Return the (X, Y) coordinate for the center point of the cell that contains the specified text.  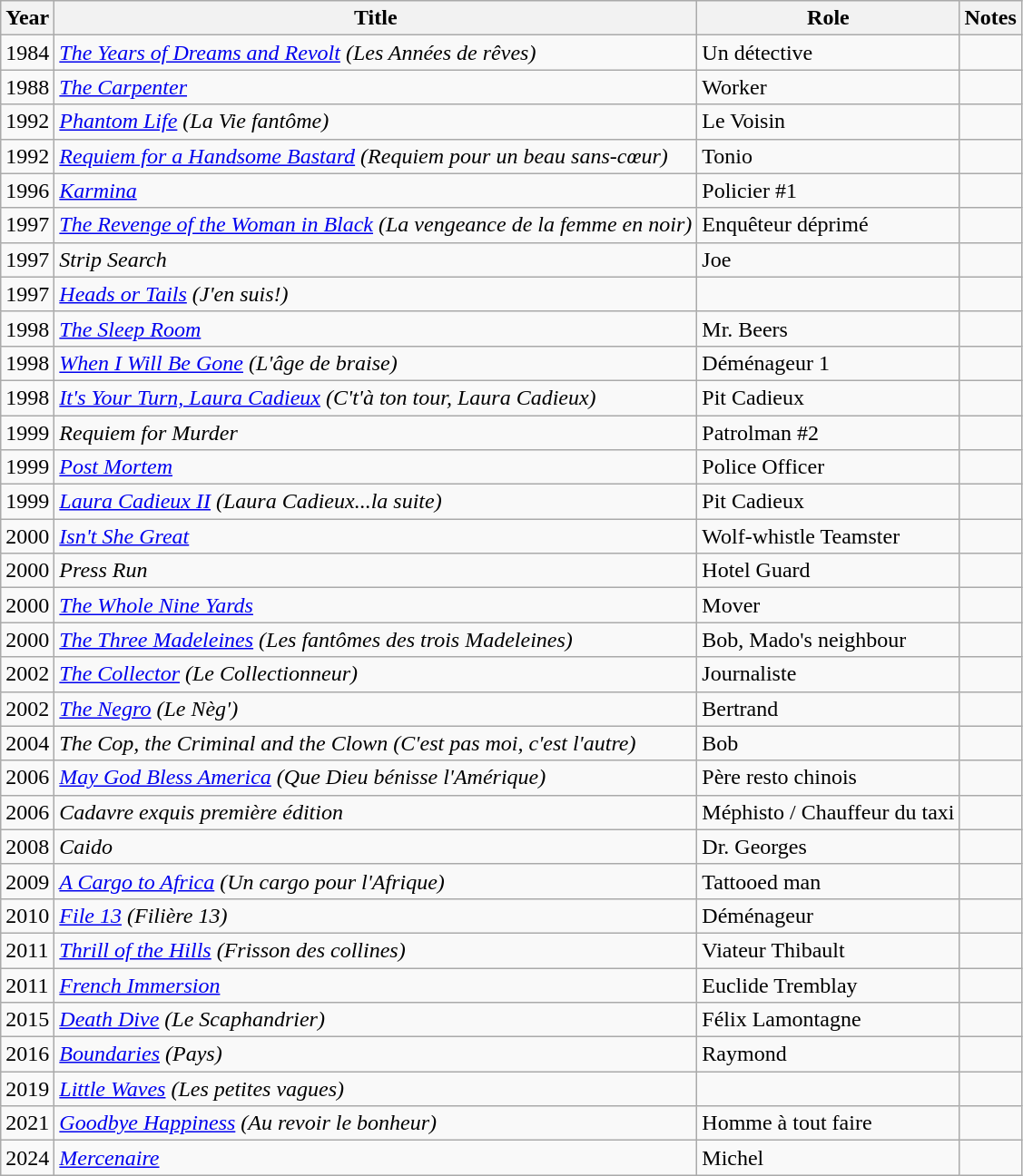
Goodbye Happiness (Au revoir le bonheur) (376, 1123)
May God Bless America (Que Dieu bénisse l'Amérique) (376, 778)
The Three Madeleines (Les fantômes des trois Madeleines) (376, 640)
2016 (27, 1054)
Hotel Guard (828, 571)
Père resto chinois (828, 778)
Dr. Georges (828, 847)
Requiem for Murder (376, 433)
Laura Cadieux II (Laura Cadieux...la suite) (376, 502)
Viateur Thibault (828, 950)
2010 (27, 916)
The Negro (Le Nèg') (376, 709)
2008 (27, 847)
Journaliste (828, 674)
The Whole Nine Yards (376, 605)
Enquêteur déprimé (828, 225)
Mr. Beers (828, 328)
2004 (27, 743)
2015 (27, 1020)
Isn't She Great (376, 536)
Déménageur 1 (828, 363)
Wolf-whistle Teamster (828, 536)
Death Dive (Le Scaphandrier) (376, 1020)
Strip Search (376, 260)
Félix Lamontagne (828, 1020)
Boundaries (Pays) (376, 1054)
Worker (828, 87)
Post Mortem (376, 467)
Un détective (828, 53)
Tattooed man (828, 881)
The Carpenter (376, 87)
Phantom Life (La Vie fantôme) (376, 122)
The Collector (Le Collectionneur) (376, 674)
When I Will Be Gone (L'âge de braise) (376, 363)
It's Your Turn, Laura Cadieux (C't'à ton tour, Laura Cadieux) (376, 397)
A Cargo to Africa (Un cargo pour l'Afrique) (376, 881)
The Revenge of the Woman in Black (La vengeance de la femme en noir) (376, 225)
Homme à tout faire (828, 1123)
1984 (27, 53)
Title (376, 18)
Year (27, 18)
Tonio (828, 156)
Notes (990, 18)
Karmina (376, 191)
Patrolman #2 (828, 433)
Michel (828, 1158)
Raymond (828, 1054)
Police Officer (828, 467)
The Years of Dreams and Revolt (Les Années de rêves) (376, 53)
Bob, Mado's neighbour (828, 640)
Mercenaire (376, 1158)
Little Waves (Les petites vagues) (376, 1089)
Caido (376, 847)
Bob (828, 743)
2019 (27, 1089)
2009 (27, 881)
Mover (828, 605)
Joe (828, 260)
Press Run (376, 571)
Cadavre exquis première édition (376, 812)
1996 (27, 191)
Requiem for a Handsome Bastard (Requiem pour un beau sans-cœur) (376, 156)
File 13 (Filière 13) (376, 916)
The Cop, the Criminal and the Clown (C'est pas moi, c'est l'autre) (376, 743)
Role (828, 18)
Méphisto / Chauffeur du taxi (828, 812)
French Immersion (376, 985)
Heads or Tails (J'en suis!) (376, 294)
The Sleep Room (376, 328)
Thrill of the Hills (Frisson des collines) (376, 950)
Euclide Tremblay (828, 985)
Le Voisin (828, 122)
Bertrand (828, 709)
1988 (27, 87)
2024 (27, 1158)
Déménageur (828, 916)
2021 (27, 1123)
Policier #1 (828, 191)
